Locate the cell with the specified text and output its [X, Y] center coordinate. 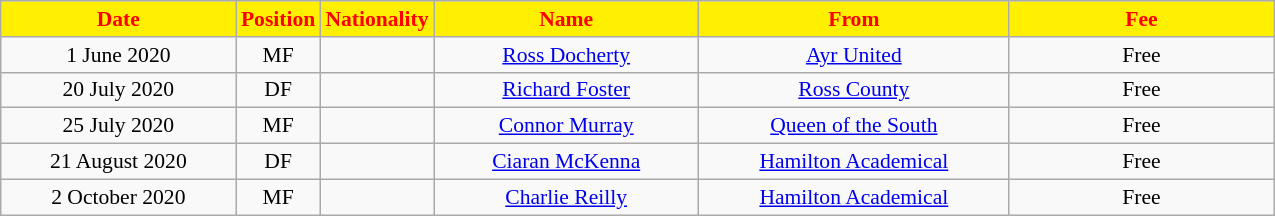
Date [118, 19]
Richard Foster [566, 90]
Position [278, 19]
Nationality [376, 19]
1 June 2020 [118, 55]
Ciaran McKenna [566, 162]
25 July 2020 [118, 126]
Ross County [854, 90]
Name [566, 19]
From [854, 19]
20 July 2020 [118, 90]
21 August 2020 [118, 162]
Ross Docherty [566, 55]
Charlie Reilly [566, 197]
Connor Murray [566, 126]
Queen of the South [854, 126]
Fee [1142, 19]
Ayr United [854, 55]
2 October 2020 [118, 197]
